Find where the given text appears and provide that cell's center as [x, y] coordinate. 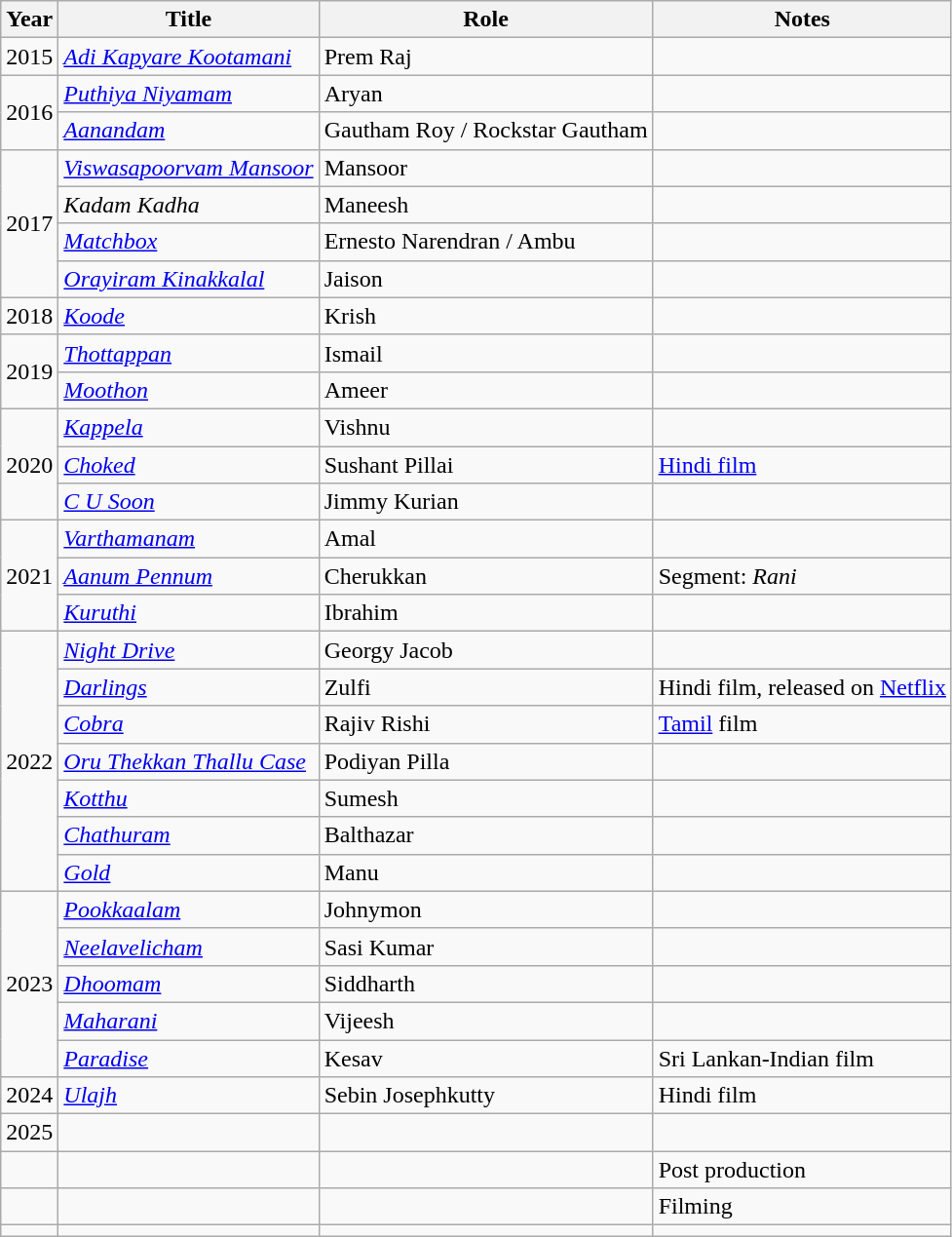
2015 [29, 57]
2016 [29, 112]
Notes [802, 19]
Kadam Kadha [189, 205]
Orayiram Kinakkalal [189, 279]
Kappela [189, 427]
Sumesh [485, 798]
Cobra [189, 724]
Balthazar [485, 835]
Vishnu [485, 427]
2019 [29, 371]
Amal [485, 539]
Jaison [485, 279]
Dhoomam [189, 984]
Siddharth [485, 984]
Tamil film [802, 724]
Rajiv Rishi [485, 724]
Ameer [485, 390]
Varthamanam [189, 539]
Darlings [189, 687]
Sushant Pillai [485, 465]
Ismail [485, 353]
Choked [189, 465]
Mansoor [485, 168]
Adi Kapyare Kootamani [189, 57]
Thottappan [189, 353]
2021 [29, 576]
Role [485, 19]
Gautham Roy / Rockstar Gautham [485, 131]
Ibrahim [485, 613]
Podiyan Pilla [485, 761]
2025 [29, 1133]
Aryan [485, 94]
Pookkaalam [189, 909]
Matchbox [189, 242]
Jimmy Kurian [485, 502]
Post production [802, 1170]
Chathuram [189, 835]
Year [29, 19]
Viswasapoorvam Mansoor [189, 168]
Vijeesh [485, 1021]
Cherukkan [485, 576]
2017 [29, 223]
Kesav [485, 1058]
Sebin Josephkutty [485, 1096]
Title [189, 19]
Maharani [189, 1021]
Zulfi [485, 687]
Oru Thekkan Thallu Case [189, 761]
Filming [802, 1207]
2020 [29, 464]
Johnymon [485, 909]
Segment: Rani [802, 576]
Georgy Jacob [485, 650]
Ulajh [189, 1096]
Aanum Pennum [189, 576]
2023 [29, 984]
Manu [485, 872]
2024 [29, 1096]
Hindi film, released on Netflix [802, 687]
Night Drive [189, 650]
Paradise [189, 1058]
Kotthu [189, 798]
Maneesh [485, 205]
Neelavelicham [189, 947]
Puthiya Niyamam [189, 94]
Sasi Kumar [485, 947]
Prem Raj [485, 57]
2022 [29, 761]
2018 [29, 316]
Kuruthi [189, 613]
Moothon [189, 390]
C U Soon [189, 502]
Aanandam [189, 131]
Gold [189, 872]
Krish [485, 316]
Ernesto Narendran / Ambu [485, 242]
Sri Lankan-Indian film [802, 1058]
Koode [189, 316]
